Capture the cell that displays the provided text and extract its (X, Y) central coordinate. 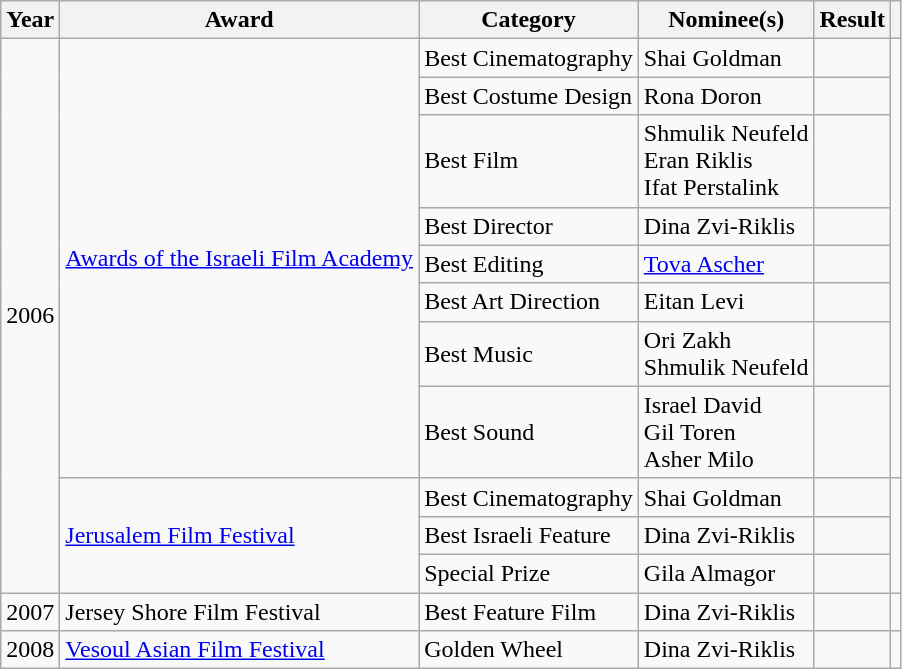
Ori ZakhShmulik Neufeld (726, 354)
Special Prize (529, 573)
Best Costume Design (529, 96)
Tova Ascher (726, 264)
Result (852, 20)
Best Film (529, 161)
Eitan Levi (726, 302)
Jerusalem Film Festival (240, 535)
Best Sound (529, 432)
Best Israeli Feature (529, 535)
Israel David Gil Toren Asher Milo (726, 432)
Category (529, 20)
Award (240, 20)
2008 (30, 650)
Jersey Shore Film Festival (240, 611)
2006 (30, 316)
Nominee(s) (726, 20)
Shmulik NeufeldEran RiklisIfat Perstalink (726, 161)
2007 (30, 611)
Best Editing (529, 264)
Vesoul Asian Film Festival (240, 650)
Awards of the Israeli Film Academy (240, 259)
Gila Almagor (726, 573)
Best Music (529, 354)
Best Feature Film (529, 611)
Rona Doron (726, 96)
Best Art Direction (529, 302)
Best Director (529, 226)
Golden Wheel (529, 650)
Year (30, 20)
